Provide the (X, Y) coordinate of the cell's center where the given text is located.  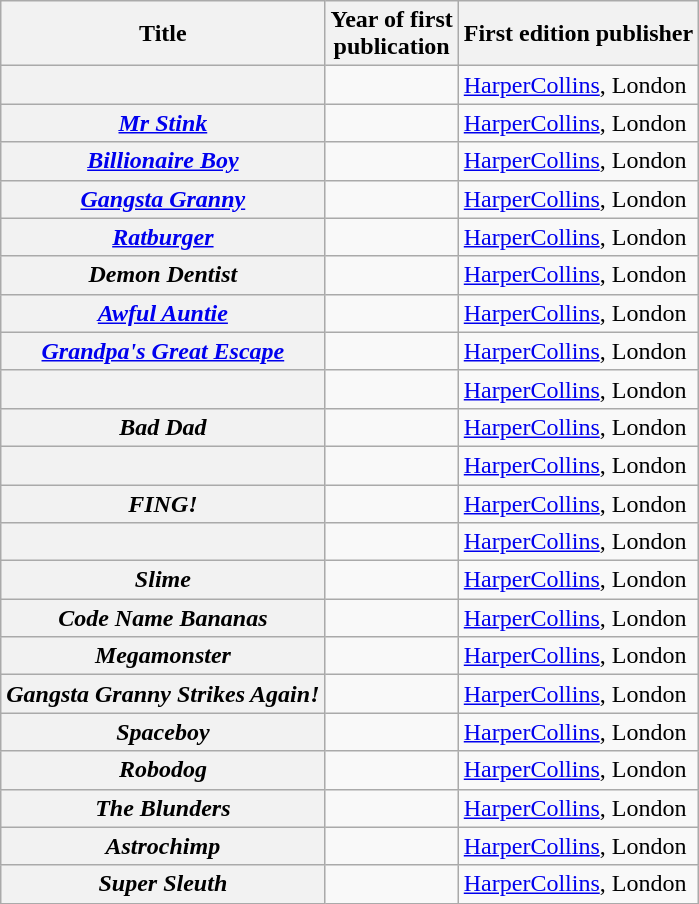
The Blunders (163, 808)
Grandpa's Great Escape (163, 351)
Slime (163, 580)
Super Sleuth (163, 884)
Bad Dad (163, 427)
Robodog (163, 770)
Code Name Bananas (163, 618)
Year of firstpublication (392, 34)
Demon Dentist (163, 275)
Title (163, 34)
Awful Auntie (163, 313)
Ratburger (163, 237)
Megamonster (163, 656)
Spaceboy (163, 732)
First edition publisher (578, 34)
Astrochimp (163, 846)
Billionaire Boy (163, 161)
Gangsta Granny Strikes Again! (163, 694)
FING! (163, 503)
Mr Stink (163, 123)
Gangsta Granny (163, 199)
